For the text-containing cell, return its midpoint in [X, Y] coordinate format. 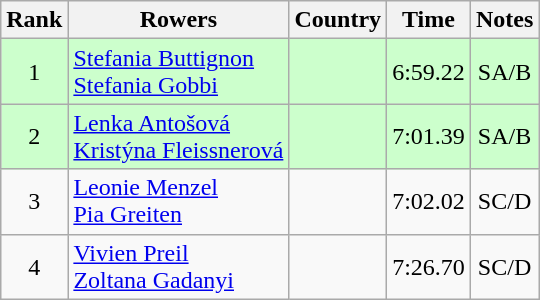
Rowers [178, 20]
7:02.02 [429, 202]
1 [34, 72]
Vivien PreilZoltana Gadanyi [178, 266]
3 [34, 202]
Stefania ButtignonStefania Gobbi [178, 72]
Rank [34, 20]
2 [34, 136]
Lenka AntošováKristýna Fleissnerová [178, 136]
7:01.39 [429, 136]
7:26.70 [429, 266]
Leonie MenzelPia Greiten [178, 202]
Country [338, 20]
6:59.22 [429, 72]
Notes [504, 20]
Time [429, 20]
4 [34, 266]
